Output the [x, y] coordinate of the center of the cell containing the given text.  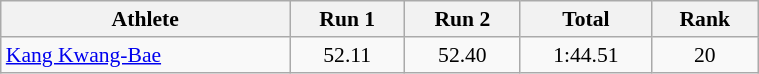
Rank [705, 19]
Athlete [146, 19]
Run 1 [348, 19]
Run 2 [462, 19]
52.40 [462, 55]
1:44.51 [586, 55]
Total [586, 19]
20 [705, 55]
52.11 [348, 55]
Kang Kwang-Bae [146, 55]
